Find where the given text appears and provide that cell's center as [x, y] coordinate. 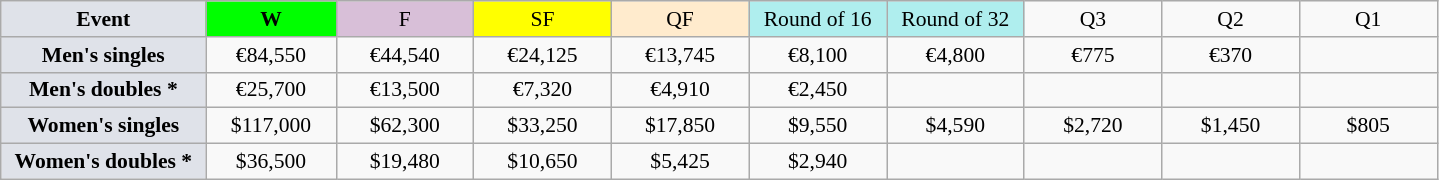
Q2 [1231, 19]
Q3 [1093, 19]
Event [104, 19]
$2,940 [818, 162]
QF [680, 19]
€4,910 [680, 90]
Men's doubles * [104, 90]
Round of 16 [818, 19]
W [271, 19]
Women's singles [104, 126]
$36,500 [271, 162]
F [405, 19]
$805 [1368, 126]
Women's doubles * [104, 162]
$4,590 [955, 126]
Q1 [1368, 19]
$62,300 [405, 126]
€775 [1093, 55]
$9,550 [818, 126]
€4,800 [955, 55]
Men's singles [104, 55]
€8,100 [818, 55]
$19,480 [405, 162]
€84,550 [271, 55]
€370 [1231, 55]
SF [543, 19]
$117,000 [271, 126]
$1,450 [1231, 126]
€24,125 [543, 55]
€13,500 [405, 90]
€25,700 [271, 90]
$17,850 [680, 126]
$10,650 [543, 162]
€44,540 [405, 55]
€13,745 [680, 55]
€7,320 [543, 90]
Round of 32 [955, 19]
$5,425 [680, 162]
$2,720 [1093, 126]
$33,250 [543, 126]
€2,450 [818, 90]
